Detect which cell encompasses the target text, then output its [x, y] center coordinate. 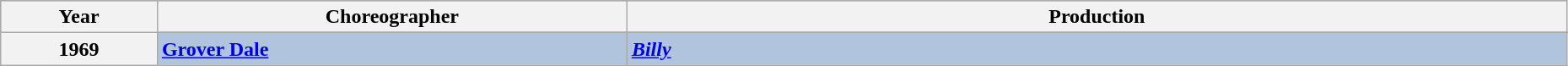
1969 [79, 49]
Billy [1097, 49]
Production [1097, 17]
Choreographer [391, 17]
Year [79, 17]
Grover Dale [391, 49]
